Return the (X, Y) coordinate for the center point of the cell that contains the specified text.  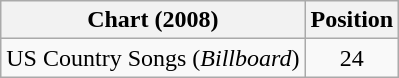
Chart (2008) (153, 20)
24 (352, 58)
Position (352, 20)
US Country Songs (Billboard) (153, 58)
